Return [x, y] of the center of cell containing provided text 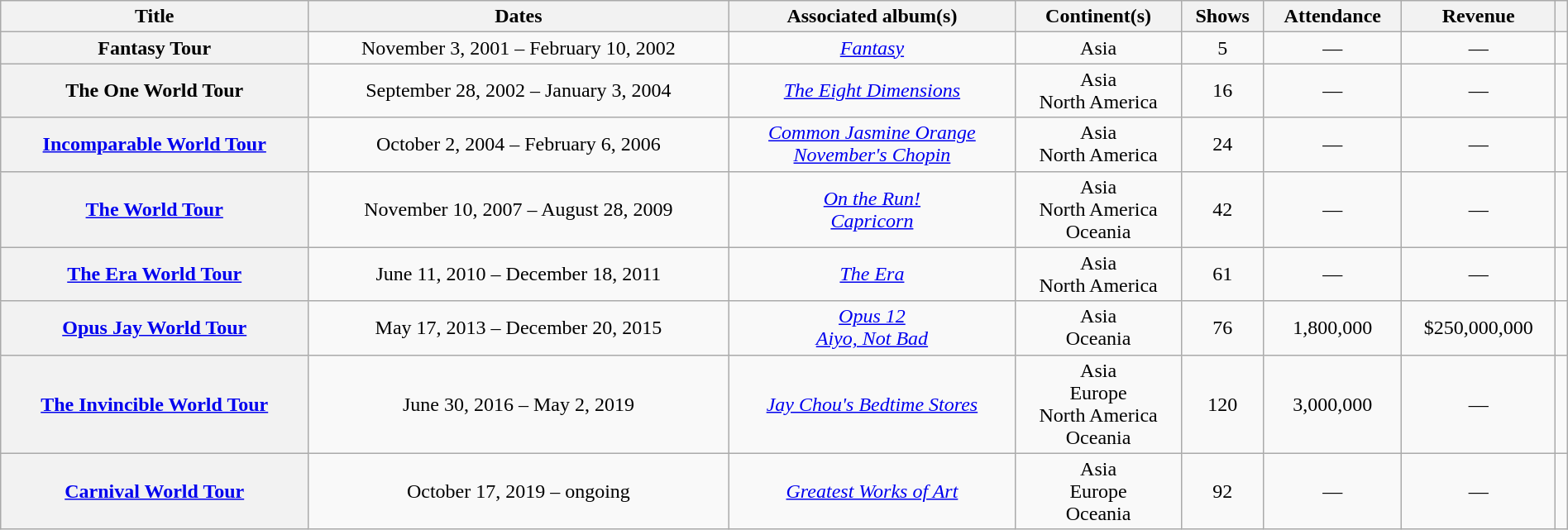
May 17, 2013 – December 20, 2015 [519, 327]
On the Run!Capricorn [872, 209]
Attendance [1333, 17]
June 30, 2016 – May 2, 2019 [519, 403]
3,000,000 [1333, 403]
1,800,000 [1333, 327]
Greatest Works of Art [872, 491]
The One World Tour [155, 91]
Revenue [1479, 17]
$250,000,000 [1479, 327]
October 17, 2019 – ongoing [519, 491]
Shows [1222, 17]
November 10, 2007 – August 28, 2009 [519, 209]
Jay Chou's Bedtime Stores [872, 403]
AsiaEuropeNorth AmericaOceania [1098, 403]
16 [1222, 91]
24 [1222, 144]
Opus 12Aiyo, Not Bad [872, 327]
June 11, 2010 – December 18, 2011 [519, 275]
Continent(s) [1098, 17]
AsiaEuropeOceania [1098, 491]
October 2, 2004 – February 6, 2006 [519, 144]
Fantasy [872, 48]
The Invincible World Tour [155, 403]
Fantasy Tour [155, 48]
5 [1222, 48]
120 [1222, 403]
The Era [872, 275]
Opus Jay World Tour [155, 327]
Common Jasmine OrangeNovember's Chopin [872, 144]
Asia [1098, 48]
92 [1222, 491]
76 [1222, 327]
Associated album(s) [872, 17]
Dates [519, 17]
AsiaOceania [1098, 327]
The World Tour [155, 209]
61 [1222, 275]
Carnival World Tour [155, 491]
September 28, 2002 – January 3, 2004 [519, 91]
Incomparable World Tour [155, 144]
42 [1222, 209]
Title [155, 17]
The Eight Dimensions [872, 91]
November 3, 2001 – February 10, 2002 [519, 48]
The Era World Tour [155, 275]
AsiaNorth AmericaOceania [1098, 209]
